Return the (x, y) coordinate for the center point of the cell that contains the specified text.  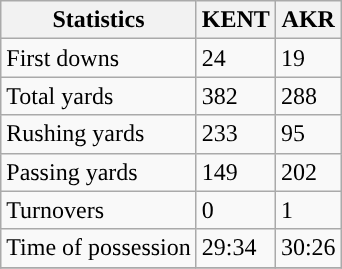
AKR (308, 20)
149 (236, 172)
0 (236, 210)
Statistics (99, 20)
Time of possession (99, 248)
First downs (99, 58)
382 (236, 96)
233 (236, 134)
Rushing yards (99, 134)
24 (236, 58)
29:34 (236, 248)
202 (308, 172)
30:26 (308, 248)
1 (308, 210)
95 (308, 134)
19 (308, 58)
Total yards (99, 96)
KENT (236, 20)
Turnovers (99, 210)
288 (308, 96)
Passing yards (99, 172)
